Return the [X, Y] coordinate for the center point of the cell that contains the specified text.  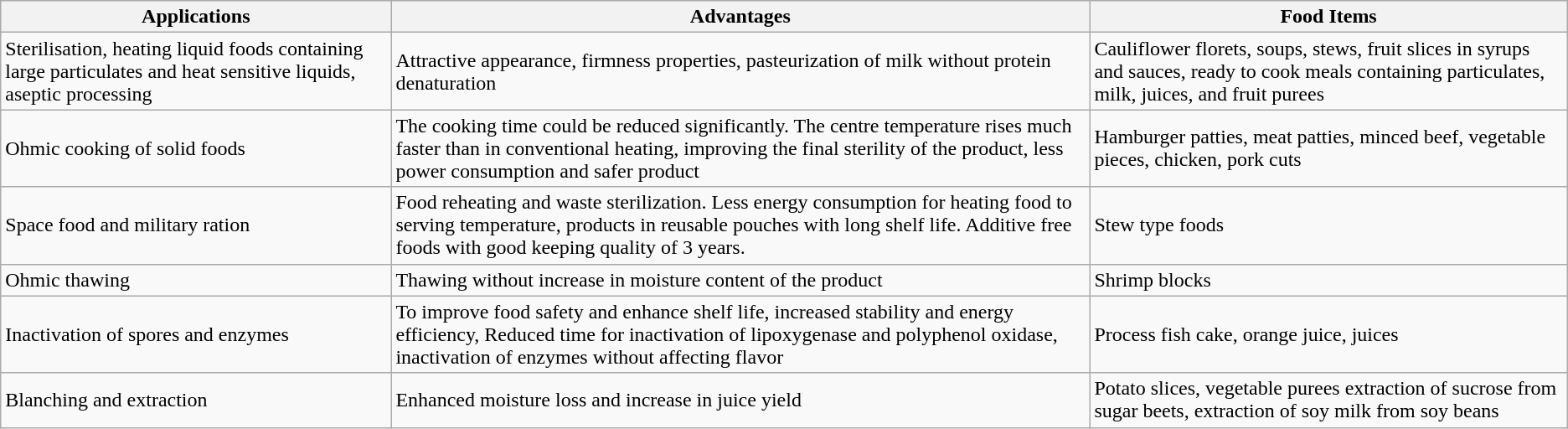
Shrimp blocks [1328, 280]
Food Items [1328, 17]
Hamburger patties, meat patties, minced beef, vegetable pieces, chicken, pork cuts [1328, 148]
Cauliflower florets, soups, stews, fruit slices in syrups and sauces, ready to cook meals containing particulates, milk, juices, and fruit purees [1328, 71]
Inactivation of spores and enzymes [196, 334]
Process fish cake, orange juice, juices [1328, 334]
Potato slices, vegetable purees extraction of sucrose from sugar beets, extraction of soy milk from soy beans [1328, 401]
Space food and military ration [196, 225]
Blanching and extraction [196, 401]
Sterilisation, heating liquid foods containing large particulates and heat sensitive liquids, aseptic processing [196, 71]
Attractive appearance, firmness properties, pasteurization of milk without protein denaturation [740, 71]
Stew type foods [1328, 225]
Enhanced moisture loss and increase in juice yield [740, 401]
Advantages [740, 17]
Ohmic thawing [196, 280]
Ohmic cooking of solid foods [196, 148]
Applications [196, 17]
Thawing without increase in moisture content of the product [740, 280]
